For the text-containing cell, return its midpoint in (x, y) coordinate format. 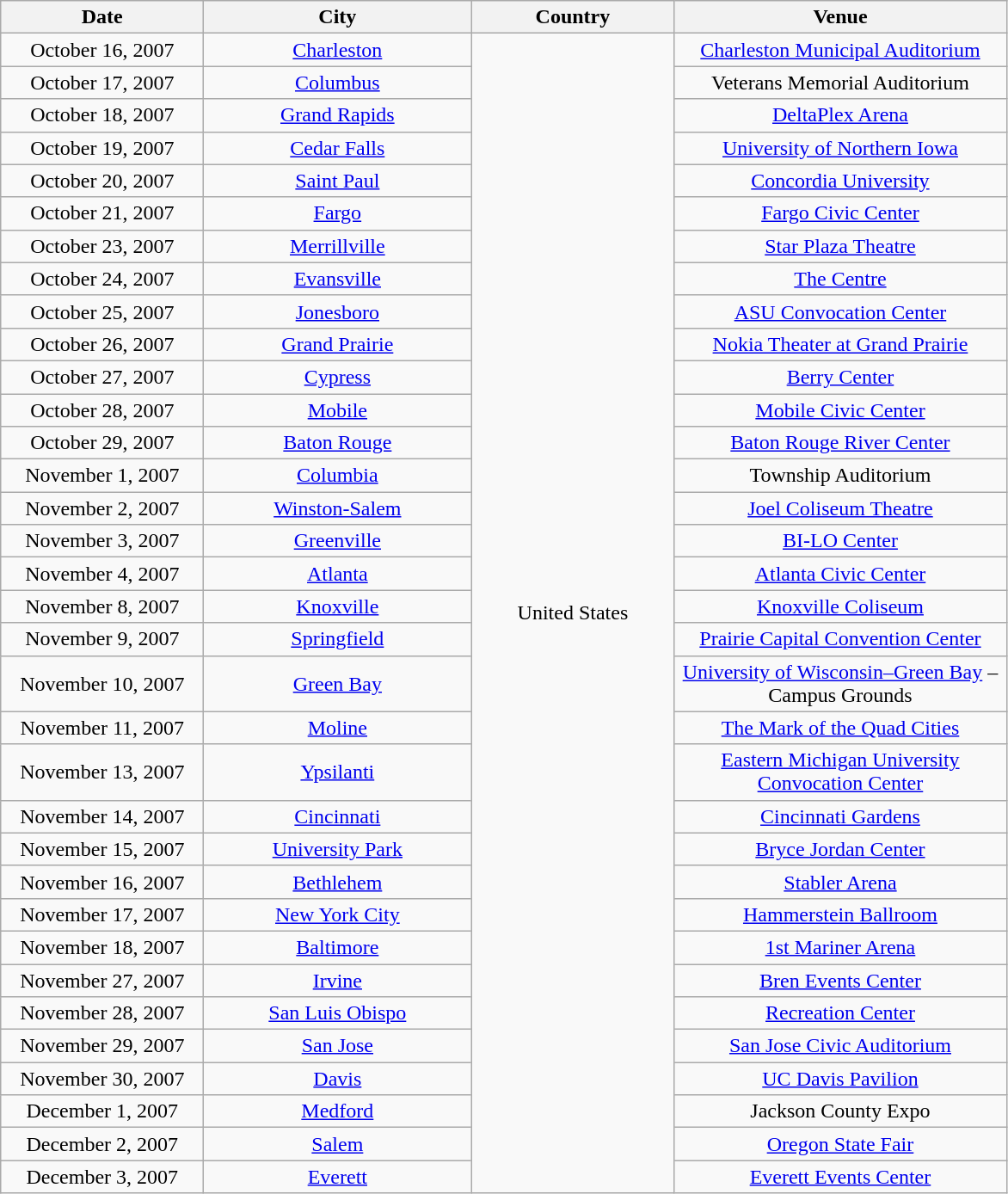
UC Davis Pavilion (840, 1079)
Atlanta (337, 574)
BI-LO Center (840, 541)
Charleston Municipal Auditorium (840, 50)
University Park (337, 849)
Baton Rouge (337, 443)
Winston-Salem (337, 508)
October 24, 2007 (102, 279)
December 1, 2007 (102, 1111)
Date (102, 17)
October 21, 2007 (102, 213)
November 18, 2007 (102, 947)
Veterans Memorial Auditorium (840, 83)
Green Bay (337, 683)
Greenville (337, 541)
November 17, 2007 (102, 914)
Bethlehem (337, 882)
Fargo Civic Center (840, 213)
San Jose (337, 1046)
October 19, 2007 (102, 148)
Charleston (337, 50)
Salem (337, 1144)
Township Auditorium (840, 476)
October 26, 2007 (102, 344)
November 9, 2007 (102, 639)
Cypress (337, 377)
United States (573, 613)
October 27, 2007 (102, 377)
November 16, 2007 (102, 882)
DeltaPlex Arena (840, 115)
The Mark of the Quad Cities (840, 728)
ASU Convocation Center (840, 311)
Oregon State Fair (840, 1144)
Baton Rouge River Center (840, 443)
Hammerstein Ballroom (840, 914)
November 28, 2007 (102, 1013)
November 14, 2007 (102, 816)
October 25, 2007 (102, 311)
Grand Rapids (337, 115)
Eastern Michigan University Convocation Center (840, 772)
Columbus (337, 83)
Springfield (337, 639)
Bryce Jordan Center (840, 849)
Evansville (337, 279)
Grand Prairie (337, 344)
Berry Center (840, 377)
November 10, 2007 (102, 683)
Saint Paul (337, 181)
Jonesboro (337, 311)
Columbia (337, 476)
Knoxville (337, 606)
October 20, 2007 (102, 181)
Star Plaza Theatre (840, 246)
Country (573, 17)
Cincinnati Gardens (840, 816)
Medford (337, 1111)
San Luis Obispo (337, 1013)
November 15, 2007 (102, 849)
Mobile Civic Center (840, 410)
Cincinnati (337, 816)
New York City (337, 914)
City (337, 17)
December 2, 2007 (102, 1144)
November 11, 2007 (102, 728)
Fargo (337, 213)
November 27, 2007 (102, 980)
Merrillville (337, 246)
November 29, 2007 (102, 1046)
Stabler Arena (840, 882)
Irvine (337, 980)
Baltimore (337, 947)
Everett Events Center (840, 1177)
Venue (840, 17)
November 8, 2007 (102, 606)
Davis (337, 1079)
November 30, 2007 (102, 1079)
October 28, 2007 (102, 410)
Recreation Center (840, 1013)
Cedar Falls (337, 148)
Knoxville Coliseum (840, 606)
November 2, 2007 (102, 508)
Concordia University (840, 181)
Bren Events Center (840, 980)
Mobile (337, 410)
October 23, 2007 (102, 246)
October 17, 2007 (102, 83)
October 16, 2007 (102, 50)
November 3, 2007 (102, 541)
Atlanta Civic Center (840, 574)
Ypsilanti (337, 772)
University of Wisconsin–Green Bay – Campus Grounds (840, 683)
Prairie Capital Convention Center (840, 639)
December 3, 2007 (102, 1177)
San Jose Civic Auditorium (840, 1046)
October 18, 2007 (102, 115)
Jackson County Expo (840, 1111)
October 29, 2007 (102, 443)
November 1, 2007 (102, 476)
Joel Coliseum Theatre (840, 508)
University of Northern Iowa (840, 148)
Nokia Theater at Grand Prairie (840, 344)
Everett (337, 1177)
November 4, 2007 (102, 574)
Moline (337, 728)
November 13, 2007 (102, 772)
1st Mariner Arena (840, 947)
The Centre (840, 279)
